Detect which cell encompasses the target text, then output its [X, Y] center coordinate. 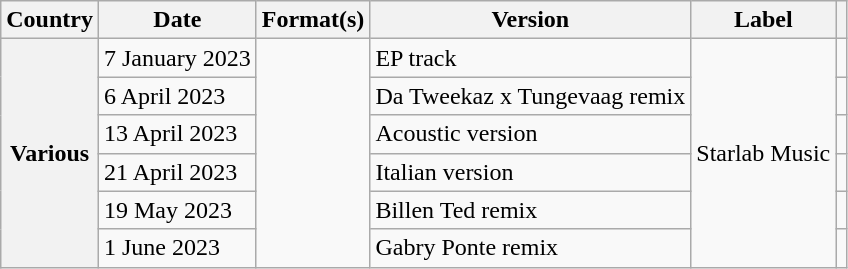
Various [50, 153]
Date [177, 20]
21 April 2023 [177, 172]
7 January 2023 [177, 58]
13 April 2023 [177, 134]
19 May 2023 [177, 210]
Acoustic version [530, 134]
Starlab Music [764, 153]
1 June 2023 [177, 248]
Version [530, 20]
Italian version [530, 172]
Label [764, 20]
6 April 2023 [177, 96]
Format(s) [313, 20]
Country [50, 20]
EP track [530, 58]
Da Tweekaz x Tungevaag remix [530, 96]
Billen Ted remix [530, 210]
Gabry Ponte remix [530, 248]
